Return (x, y) of the center of cell containing provided text 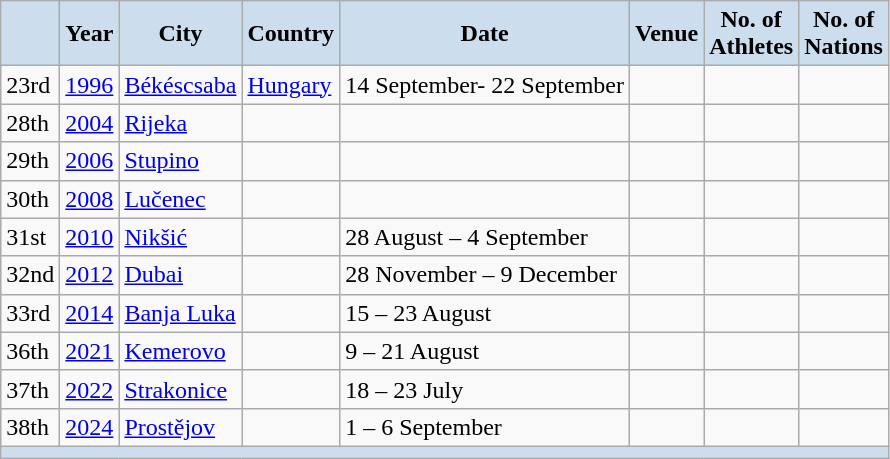
1 – 6 September (485, 427)
No. ofNations (844, 34)
2004 (90, 123)
Stupino (180, 161)
28 November – 9 December (485, 275)
Venue (666, 34)
No. ofAthletes (752, 34)
2010 (90, 237)
30th (30, 199)
38th (30, 427)
City (180, 34)
Country (291, 34)
18 – 23 July (485, 389)
Banja Luka (180, 313)
Nikšić (180, 237)
Prostějov (180, 427)
29th (30, 161)
31st (30, 237)
Békéscsaba (180, 85)
Date (485, 34)
9 – 21 August (485, 351)
23rd (30, 85)
Rijeka (180, 123)
Dubai (180, 275)
Kemerovo (180, 351)
32nd (30, 275)
Strakonice (180, 389)
2014 (90, 313)
2008 (90, 199)
Year (90, 34)
2012 (90, 275)
36th (30, 351)
37th (30, 389)
14 September- 22 September (485, 85)
2021 (90, 351)
Lučenec (180, 199)
28th (30, 123)
33rd (30, 313)
2022 (90, 389)
1996 (90, 85)
2006 (90, 161)
Hungary (291, 85)
28 August – 4 September (485, 237)
15 – 23 August (485, 313)
2024 (90, 427)
